Return the [x, y] coordinate for the center point of the cell that contains the specified text.  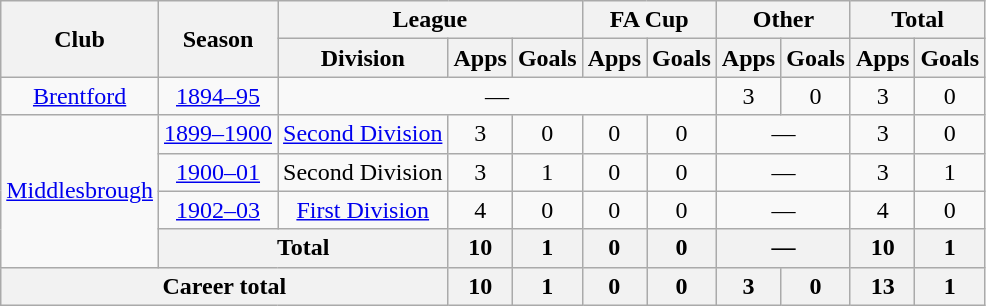
Other [783, 20]
Division [363, 58]
1894–95 [218, 96]
13 [882, 286]
Brentford [80, 96]
First Division [363, 210]
Middlesbrough [80, 191]
1900–01 [218, 172]
Season [218, 39]
1902–03 [218, 210]
1899–1900 [218, 134]
Club [80, 39]
League [430, 20]
FA Cup [649, 20]
Career total [224, 286]
